Detect which cell encompasses the target text, then output its (x, y) center coordinate. 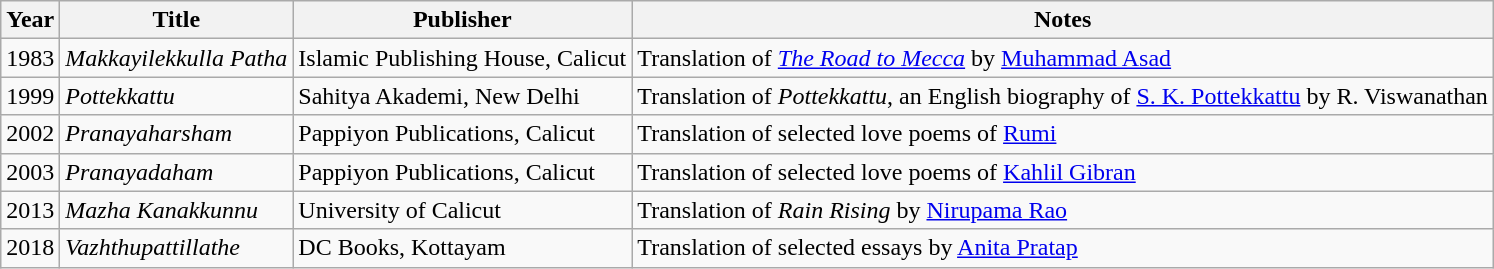
Translation of selected love poems of Kahlil Gibran (1063, 172)
Year (30, 20)
Pranayadaham (176, 172)
Translation of The Road to Mecca by Muhammad Asad (1063, 58)
2003 (30, 172)
Publisher (462, 20)
University of Calicut (462, 210)
Pranayaharsham (176, 134)
2002 (30, 134)
Makkayilekkulla Patha (176, 58)
2013 (30, 210)
Translation of Pottekkattu, an English biography of S. K. Pottekkattu by R. Viswanathan (1063, 96)
DC Books, Kottayam (462, 248)
Translation of selected essays by Anita Pratap (1063, 248)
2018 (30, 248)
Translation of selected love poems of Rumi (1063, 134)
Title (176, 20)
1983 (30, 58)
Notes (1063, 20)
Pottekkattu (176, 96)
Mazha Kanakkunnu (176, 210)
1999 (30, 96)
Islamic Publishing House, Calicut (462, 58)
Translation of Rain Rising by Nirupama Rao (1063, 210)
Sahitya Akademi, New Delhi (462, 96)
Vazhthupattillathe (176, 248)
